Extract the (X, Y) coordinate from the center of the cell holding the provided text.  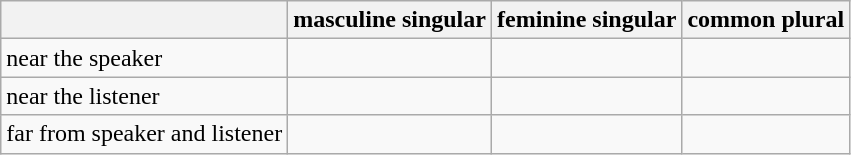
near the listener (144, 96)
masculine singular (390, 20)
near the speaker (144, 58)
common plural (766, 20)
far from speaker and listener (144, 134)
feminine singular (586, 20)
